Find where the given text appears and provide that cell's center as (X, Y) coordinate. 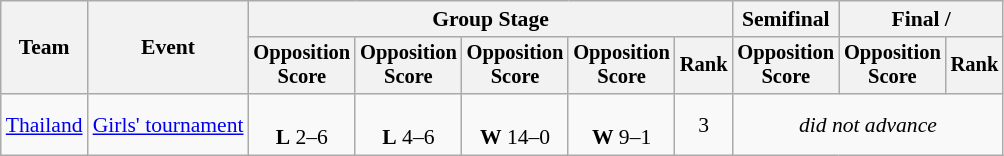
L 4–6 (408, 124)
Team (44, 48)
Final / (921, 19)
W 9–1 (622, 124)
did not advance (868, 124)
Thailand (44, 124)
3 (704, 124)
Semifinal (786, 19)
W 14–0 (516, 124)
Group Stage (491, 19)
L 2–6 (302, 124)
Event (168, 48)
Girls' tournament (168, 124)
